Return the [x, y] coordinate for the center point of the cell that contains the specified text.  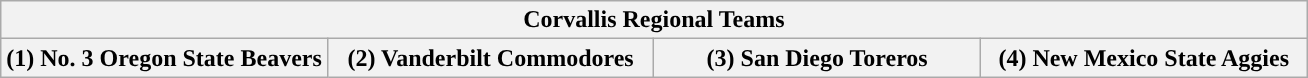
(4) New Mexico State Aggies [1144, 58]
(3) San Diego Toreros [818, 58]
Corvallis Regional Teams [654, 20]
(2) Vanderbilt Commodores [490, 58]
(1) No. 3 Oregon State Beavers [164, 58]
